Locate the cell with the specified text and output its [X, Y] center coordinate. 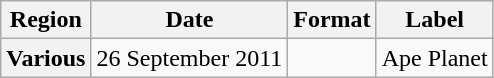
Region [46, 20]
Ape Planet [434, 58]
Various [46, 58]
Date [190, 20]
Format [332, 20]
Label [434, 20]
26 September 2011 [190, 58]
